Scan for the cell matching the given text and deliver its [X, Y] coordinate at center. 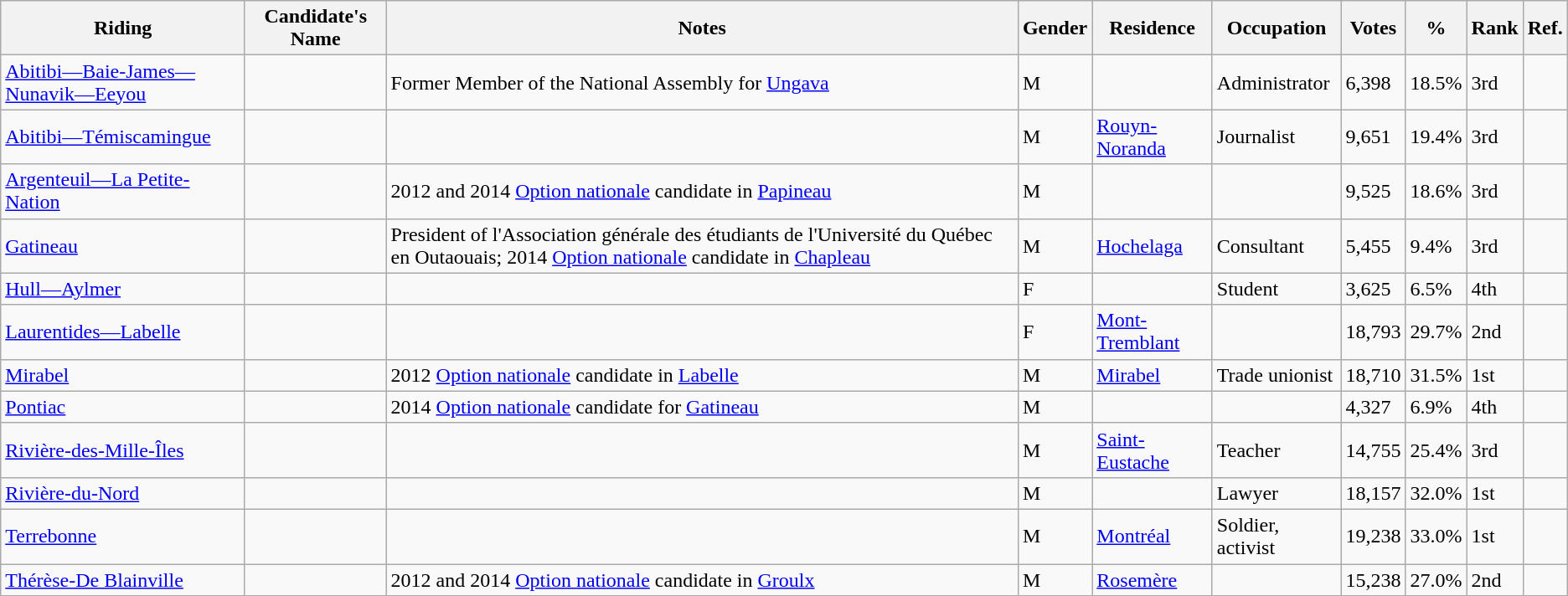
9,651 [1374, 137]
Hull—Aylmer [123, 289]
President of l'Association générale des étudiants de l'Université du Québec en Outaouais; 2014 Option nationale candidate in Chapleau [702, 246]
Rosemère [1153, 580]
25.4% [1436, 450]
9.4% [1436, 246]
18,710 [1374, 375]
6.5% [1436, 289]
Gender [1055, 28]
Rouyn-Noranda [1153, 137]
2012 and 2014 Option nationale candidate in Groulx [702, 580]
Journalist [1277, 137]
Riding [123, 28]
32.0% [1436, 493]
Student [1277, 289]
33.0% [1436, 536]
6,398 [1374, 82]
15,238 [1374, 580]
Pontiac [123, 407]
Argenteuil—La Petite-Nation [123, 191]
6.9% [1436, 407]
27.0% [1436, 580]
18,793 [1374, 331]
Votes [1374, 28]
Residence [1153, 28]
Candidate's Name [315, 28]
Rivière-du-Nord [123, 493]
19,238 [1374, 536]
Lawyer [1277, 493]
31.5% [1436, 375]
Laurentides—Labelle [123, 331]
5,455 [1374, 246]
2014 Option nationale candidate for Gatineau [702, 407]
Occupation [1277, 28]
14,755 [1374, 450]
Administrator [1277, 82]
Hochelaga [1153, 246]
Gatineau [123, 246]
Rank [1494, 28]
Rivière-des-Mille-Îles [123, 450]
Saint-Eustache [1153, 450]
18.6% [1436, 191]
Notes [702, 28]
9,525 [1374, 191]
3,625 [1374, 289]
18,157 [1374, 493]
Ref. [1545, 28]
Consultant [1277, 246]
Montréal [1153, 536]
4,327 [1374, 407]
Abitibi—Baie-James—Nunavik—Eeyou [123, 82]
Mont-Tremblant [1153, 331]
% [1436, 28]
19.4% [1436, 137]
Thérèse-De Blainville [123, 580]
Teacher [1277, 450]
2012 and 2014 Option nationale candidate in Papineau [702, 191]
18.5% [1436, 82]
29.7% [1436, 331]
Abitibi—Témiscamingue [123, 137]
Trade unionist [1277, 375]
Former Member of the National Assembly for Ungava [702, 82]
2012 Option nationale candidate in Labelle [702, 375]
Terrebonne [123, 536]
Soldier, activist [1277, 536]
